Locate the cell with the specified text and output its [X, Y] center coordinate. 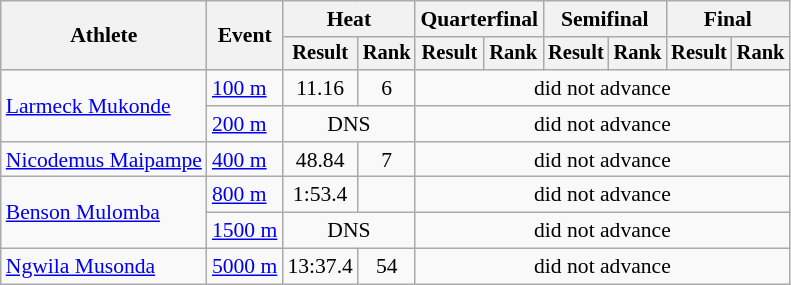
7 [387, 160]
Event [244, 36]
48.84 [320, 160]
Benson Mulomba [104, 212]
Ngwila Musonda [104, 267]
Larmeck Mukonde [104, 106]
Final [728, 19]
Nicodemus Maipampe [104, 160]
Heat [348, 19]
13:37.4 [320, 267]
1500 m [244, 231]
100 m [244, 88]
Athlete [104, 36]
Quarterfinal [479, 19]
54 [387, 267]
200 m [244, 124]
Semifinal [604, 19]
6 [387, 88]
800 m [244, 195]
11.16 [320, 88]
400 m [244, 160]
1:53.4 [320, 195]
5000 m [244, 267]
